Identify which cell holds the provided text, then report its (x, y) central coordinate. 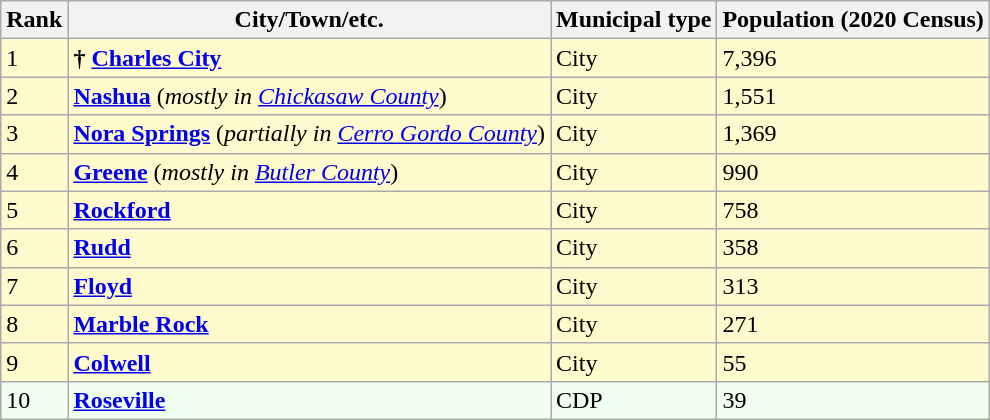
313 (853, 286)
Colwell (310, 362)
1,369 (853, 134)
City/Town/etc. (310, 20)
† Charles City (310, 58)
10 (34, 400)
Nora Springs (partially in Cerro Gordo County) (310, 134)
5 (34, 210)
1 (34, 58)
358 (853, 248)
4 (34, 172)
Rudd (310, 248)
271 (853, 324)
7,396 (853, 58)
990 (853, 172)
8 (34, 324)
2 (34, 96)
Rank (34, 20)
Rockford (310, 210)
Municipal type (633, 20)
55 (853, 362)
9 (34, 362)
Greene (mostly in Butler County) (310, 172)
39 (853, 400)
6 (34, 248)
7 (34, 286)
Nashua (mostly in Chickasaw County) (310, 96)
758 (853, 210)
Marble Rock (310, 324)
Population (2020 Census) (853, 20)
1,551 (853, 96)
Roseville (310, 400)
CDP (633, 400)
3 (34, 134)
Floyd (310, 286)
